Identify which cell holds the provided text, then report its [x, y] central coordinate. 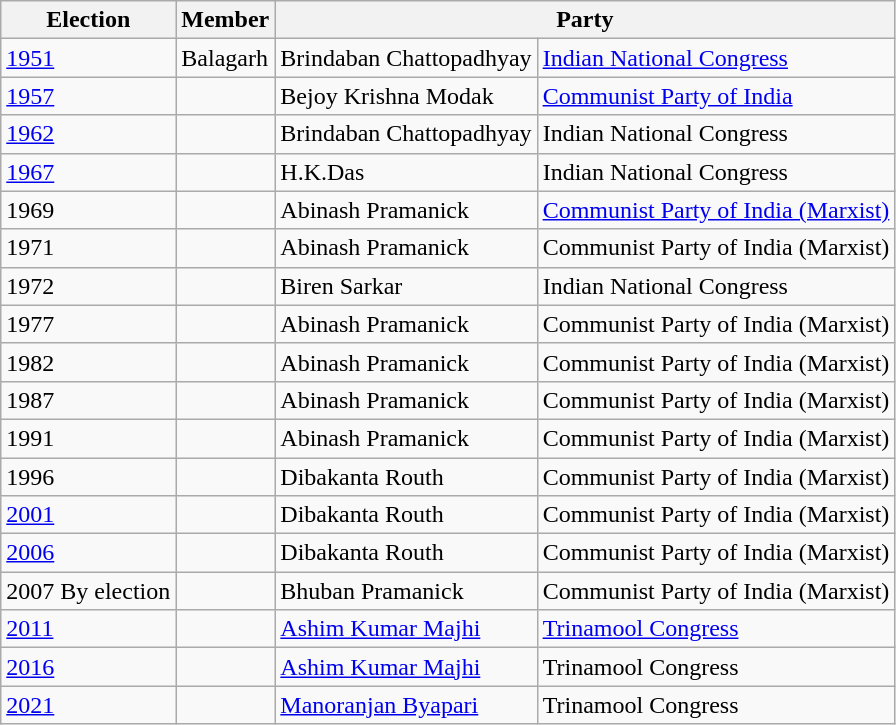
2006 [88, 553]
Member [226, 20]
1982 [88, 362]
Balagarh [226, 58]
Communist Party of India [716, 96]
1972 [88, 286]
2007 By election [88, 591]
1971 [88, 248]
2001 [88, 515]
1969 [88, 210]
2016 [88, 667]
1996 [88, 477]
1987 [88, 400]
1962 [88, 134]
1951 [88, 58]
H.K.Das [406, 172]
2021 [88, 705]
Bhuban Pramanick [406, 591]
Manoranjan Byapari [406, 705]
2011 [88, 629]
1991 [88, 438]
1967 [88, 172]
Bejoy Krishna Modak [406, 96]
Election [88, 20]
Biren Sarkar [406, 286]
1977 [88, 324]
1957 [88, 96]
Party [585, 20]
